Scan for the cell matching the given text and deliver its [x, y] coordinate at center. 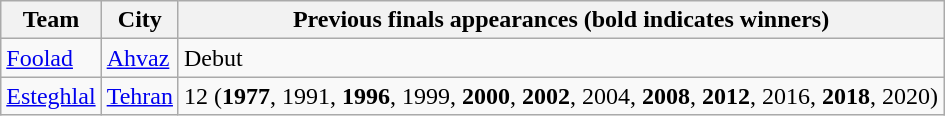
Team [51, 20]
Previous finals appearances (bold indicates winners) [560, 20]
12 (1977, 1991, 1996, 1999, 2000, 2002, 2004, 2008, 2012, 2016, 2018, 2020) [560, 96]
Foolad [51, 58]
Tehran [140, 96]
Debut [560, 58]
Esteghlal [51, 96]
City [140, 20]
Ahvaz [140, 58]
